For the text-containing cell, return its midpoint in (x, y) coordinate format. 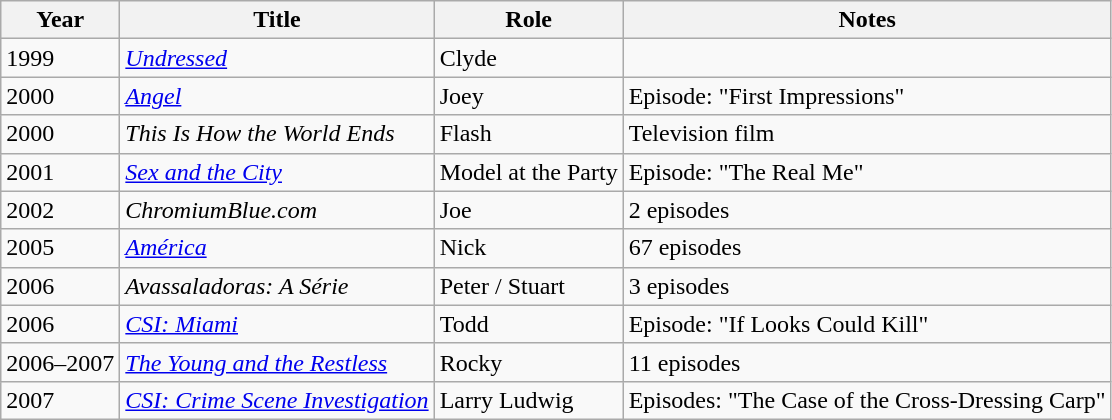
Todd (528, 324)
Flash (528, 134)
67 episodes (867, 248)
Episode: "The Real Me" (867, 172)
Episodes: "The Case of the Cross-Dressing Carp" (867, 400)
Model at the Party (528, 172)
2 episodes (867, 210)
This Is How the World Ends (277, 134)
2002 (60, 210)
Year (60, 20)
2005 (60, 248)
Nick (528, 248)
11 episodes (867, 362)
Notes (867, 20)
1999 (60, 58)
Peter / Stuart (528, 286)
2007 (60, 400)
3 episodes (867, 286)
2006–2007 (60, 362)
Role (528, 20)
Title (277, 20)
CSI: Miami (277, 324)
Episode: "If Looks Could Kill" (867, 324)
Joey (528, 96)
2001 (60, 172)
Joe (528, 210)
América (277, 248)
Sex and the City (277, 172)
The Young and the Restless (277, 362)
Episode: "First Impressions" (867, 96)
Clyde (528, 58)
Undressed (277, 58)
Television film (867, 134)
Avassaladoras: A Série (277, 286)
ChromiumBlue.com (277, 210)
Angel (277, 96)
Rocky (528, 362)
Larry Ludwig (528, 400)
CSI: Crime Scene Investigation (277, 400)
